Return the (X, Y) coordinate for the center point of the cell that contains the specified text.  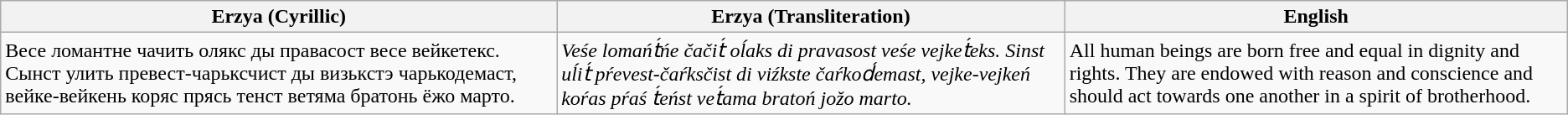
Erzya (Transliteration) (811, 17)
Erzya (Cyrillic) (279, 17)
English (1316, 17)
